From the cell containing the given text, extract its center point as (X, Y) coordinate. 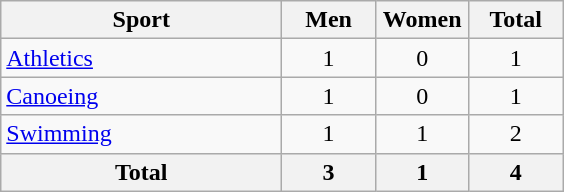
Swimming (142, 134)
Athletics (142, 58)
3 (329, 172)
2 (516, 134)
Men (329, 20)
4 (516, 172)
Sport (142, 20)
Canoeing (142, 96)
Women (422, 20)
